Determine the (X, Y) coordinate at the center of the cell enclosing the given text.  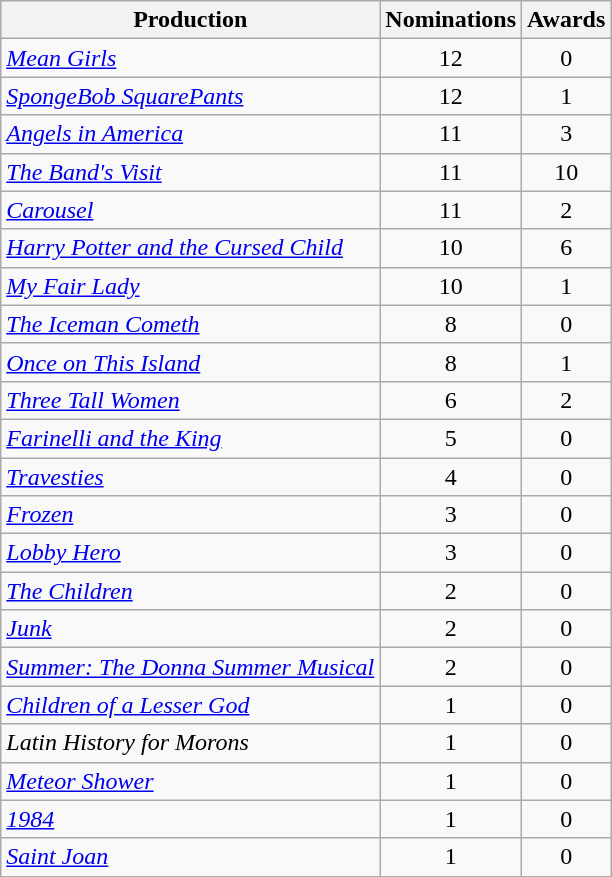
The Band's Visit (190, 172)
5 (451, 438)
The Children (190, 591)
The Iceman Cometh (190, 324)
Three Tall Women (190, 400)
Travesties (190, 477)
Carousel (190, 210)
Children of a Lesser God (190, 705)
Summer: The Donna Summer Musical (190, 667)
Harry Potter and the Cursed Child (190, 248)
Farinelli and the King (190, 438)
Once on This Island (190, 362)
Lobby Hero (190, 553)
Junk (190, 629)
Frozen (190, 515)
1984 (190, 819)
My Fair Lady (190, 286)
4 (451, 477)
Angels in America (190, 134)
Awards (566, 20)
Saint Joan (190, 857)
Latin History for Morons (190, 743)
Mean Girls (190, 58)
SpongeBob SquarePants (190, 96)
Production (190, 20)
Nominations (451, 20)
Meteor Shower (190, 781)
